Return [x, y] of the center of cell containing provided text 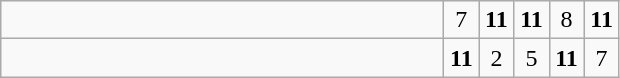
2 [496, 58]
5 [532, 58]
8 [566, 20]
